Search for the cell housing the specified text and yield its (x, y) center coordinate. 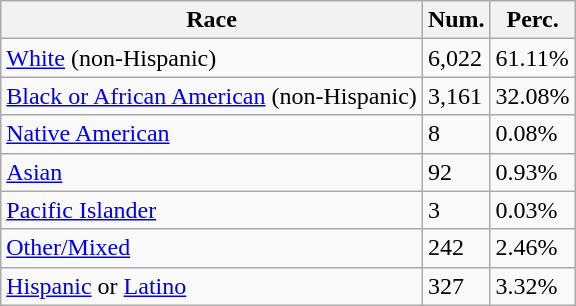
3,161 (456, 96)
2.46% (532, 248)
242 (456, 248)
Pacific Islander (212, 210)
0.03% (532, 210)
Native American (212, 134)
Num. (456, 20)
8 (456, 134)
32.08% (532, 96)
White (non-Hispanic) (212, 58)
327 (456, 286)
Other/Mixed (212, 248)
61.11% (532, 58)
Black or African American (non-Hispanic) (212, 96)
92 (456, 172)
3.32% (532, 286)
Race (212, 20)
6,022 (456, 58)
0.08% (532, 134)
Asian (212, 172)
0.93% (532, 172)
Hispanic or Latino (212, 286)
3 (456, 210)
Perc. (532, 20)
